Return [x, y] of the center of cell containing provided text 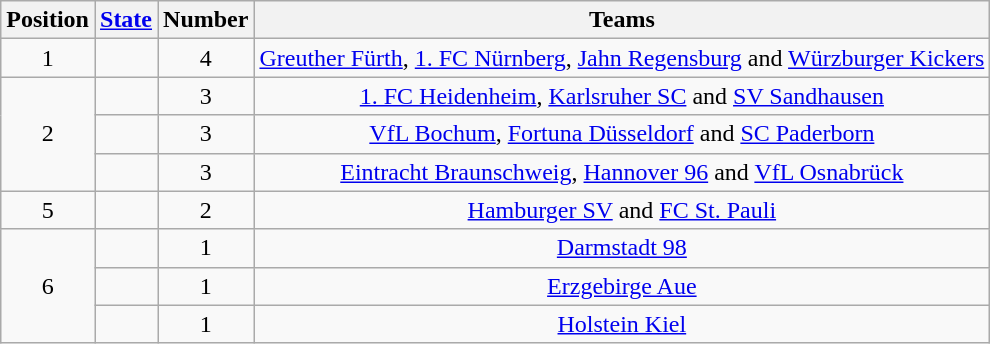
Darmstadt 98 [622, 248]
Holstein Kiel [622, 324]
5 [48, 210]
1. FC Heidenheim, Karlsruher SC and SV Sandhausen [622, 96]
Erzgebirge Aue [622, 286]
Position [48, 20]
Teams [622, 20]
Hamburger SV and FC St. Pauli [622, 210]
VfL Bochum, Fortuna Düsseldorf and SC Paderborn [622, 134]
State [126, 20]
4 [206, 58]
Number [206, 20]
Eintracht Braunschweig, Hannover 96 and VfL Osnabrück [622, 172]
Greuther Fürth, 1. FC Nürnberg, Jahn Regensburg and Würzburger Kickers [622, 58]
6 [48, 286]
